Return (x, y) of the center of cell containing provided text 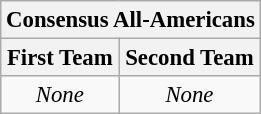
First Team (60, 58)
Second Team (190, 58)
Consensus All-Americans (130, 20)
